Search for the cell housing the specified text and yield its [x, y] center coordinate. 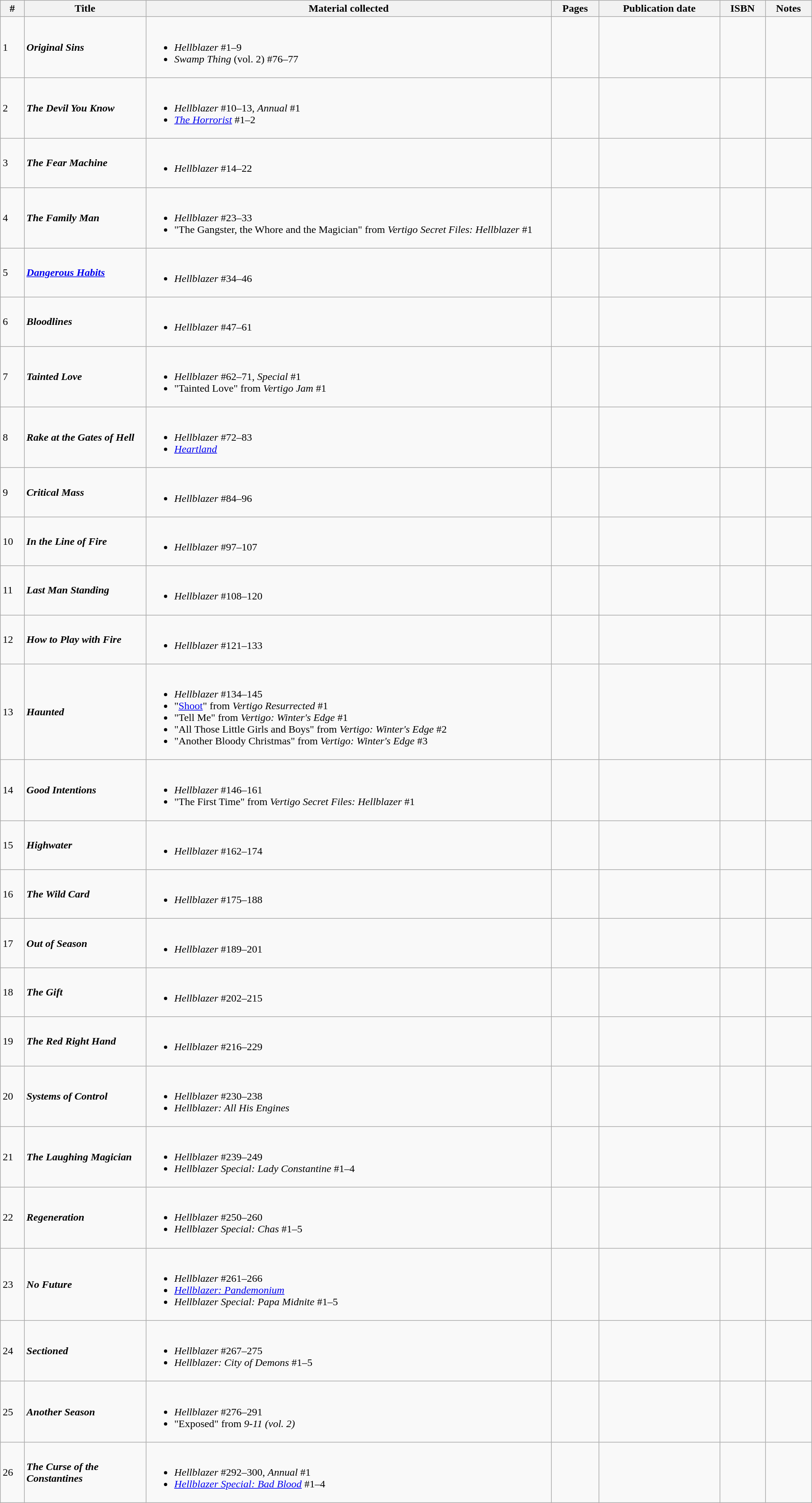
# [12, 9]
13 [12, 712]
Systems of Control [85, 1096]
22 [12, 1218]
3 [12, 163]
Sectioned [85, 1351]
The Family Man [85, 218]
Notes [789, 9]
25 [12, 1411]
Good Intentions [85, 790]
Hellblazer #230–238Hellblazer: All His Engines [349, 1096]
6 [12, 322]
Last Man Standing [85, 590]
16 [12, 894]
The Gift [85, 992]
In the Line of Fire [85, 541]
26 [12, 1472]
14 [12, 790]
2 [12, 108]
10 [12, 541]
Bloodlines [85, 322]
Haunted [85, 712]
Hellblazer #47–61 [349, 322]
Hellblazer #162–174 [349, 845]
7 [12, 377]
Hellblazer #97–107 [349, 541]
The Fear Machine [85, 163]
The Laughing Magician [85, 1157]
8 [12, 437]
The Red Right Hand [85, 1041]
Hellblazer #84–96 [349, 492]
Critical Mass [85, 492]
Title [85, 9]
5 [12, 272]
Hellblazer #276–291"Exposed" from 9-11 (vol. 2) [349, 1411]
Tainted Love [85, 377]
12 [12, 639]
Hellblazer #23–33"The Gangster, the Whore and the Magician" from Vertigo Secret Files: Hellblazer #1 [349, 218]
11 [12, 590]
Original Sins [85, 47]
9 [12, 492]
18 [12, 992]
Hellblazer #175–188 [349, 894]
Out of Season [85, 943]
4 [12, 218]
The Wild Card [85, 894]
Hellblazer #72–83Heartland [349, 437]
19 [12, 1041]
Dangerous Habits [85, 272]
ISBN [743, 9]
Hellblazer #239–249Hellblazer Special: Lady Constantine #1–4 [349, 1157]
Hellblazer #202–215 [349, 992]
Regeneration [85, 1218]
Hellblazer #1–9Swamp Thing (vol. 2) #76–77 [349, 47]
No Future [85, 1284]
Another Season [85, 1411]
Hellblazer #261–266Hellblazer: PandemoniumHellblazer Special: Papa Midnite #1–5 [349, 1284]
1 [12, 47]
Hellblazer #146–161"The First Time" from Vertigo Secret Files: Hellblazer #1 [349, 790]
Highwater [85, 845]
Hellblazer #267–275Hellblazer: City of Demons #1–5 [349, 1351]
The Devil You Know [85, 108]
Hellblazer #292–300, Annual #1Hellblazer Special: Bad Blood #1–4 [349, 1472]
21 [12, 1157]
Pages [575, 9]
Hellblazer #10–13, Annual #1The Horrorist #1–2 [349, 108]
Hellblazer #14–22 [349, 163]
How to Play with Fire [85, 639]
24 [12, 1351]
23 [12, 1284]
Hellblazer #108–120 [349, 590]
Rake at the Gates of Hell [85, 437]
The Curse of the Constantines [85, 1472]
Hellblazer #216–229 [349, 1041]
Material collected [349, 9]
17 [12, 943]
Hellblazer #62–71, Special #1"Tainted Love" from Vertigo Jam #1 [349, 377]
Hellblazer #250–260Hellblazer Special: Chas #1–5 [349, 1218]
Hellblazer #34–46 [349, 272]
Hellblazer #121–133 [349, 639]
15 [12, 845]
Hellblazer #189–201 [349, 943]
Publication date [659, 9]
20 [12, 1096]
